Locate the cell with the specified text and output its [X, Y] center coordinate. 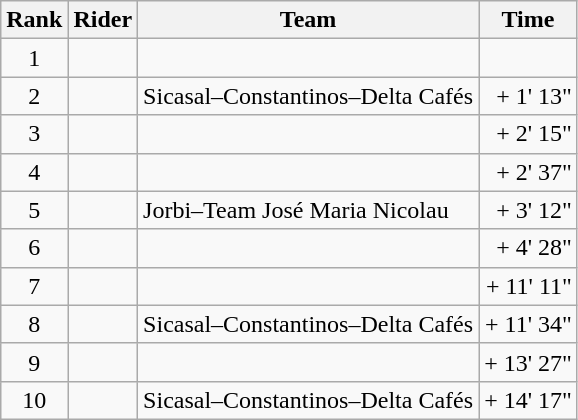
+ 11' 34" [528, 324]
2 [34, 96]
5 [34, 210]
+ 14' 17" [528, 400]
Rank [34, 20]
+ 4' 28" [528, 248]
9 [34, 362]
+ 2' 15" [528, 134]
+ 11' 11" [528, 286]
Time [528, 20]
+ 13' 27" [528, 362]
6 [34, 248]
3 [34, 134]
Rider [103, 20]
7 [34, 286]
Jorbi–Team José Maria Nicolau [308, 210]
+ 2' 37" [528, 172]
8 [34, 324]
1 [34, 58]
Team [308, 20]
10 [34, 400]
+ 1' 13" [528, 96]
+ 3' 12" [528, 210]
4 [34, 172]
